Pinpoint the cell where the given text exists, returning its [X, Y] midpoint coordinate. 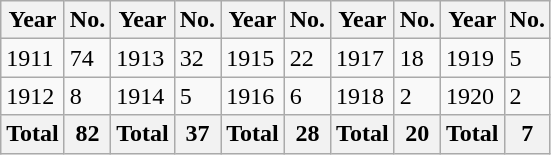
28 [307, 134]
18 [417, 58]
1919 [473, 58]
1914 [143, 96]
1915 [253, 58]
7 [527, 134]
37 [197, 134]
1916 [253, 96]
1912 [33, 96]
1918 [363, 96]
82 [87, 134]
74 [87, 58]
32 [197, 58]
1920 [473, 96]
8 [87, 96]
20 [417, 134]
1911 [33, 58]
1913 [143, 58]
22 [307, 58]
6 [307, 96]
1917 [363, 58]
